Determine the [X, Y] coordinate at the center of the cell enclosing the given text.  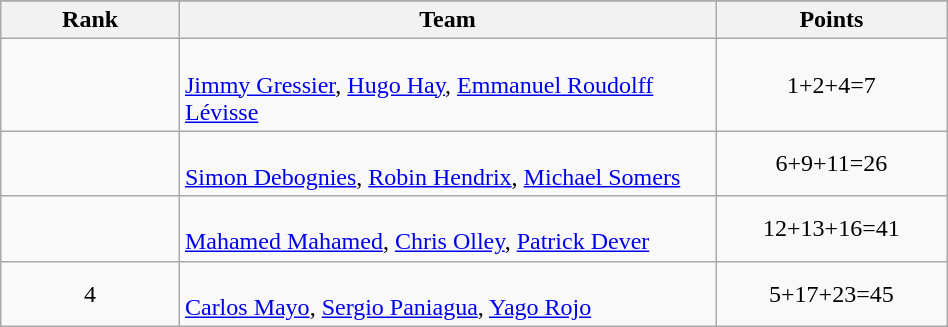
1+2+4=7 [832, 85]
12+13+16=41 [832, 228]
Points [832, 20]
5+17+23=45 [832, 294]
6+9+11=26 [832, 164]
Carlos Mayo, Sergio Paniagua, Yago Rojo [447, 294]
Rank [90, 20]
Mahamed Mahamed, Chris Olley, Patrick Dever [447, 228]
4 [90, 294]
Jimmy Gressier, Hugo Hay, Emmanuel Roudolff Lévisse [447, 85]
Team [447, 20]
Simon Debognies, Robin Hendrix, Michael Somers [447, 164]
